For the text-containing cell, return its midpoint in (x, y) coordinate format. 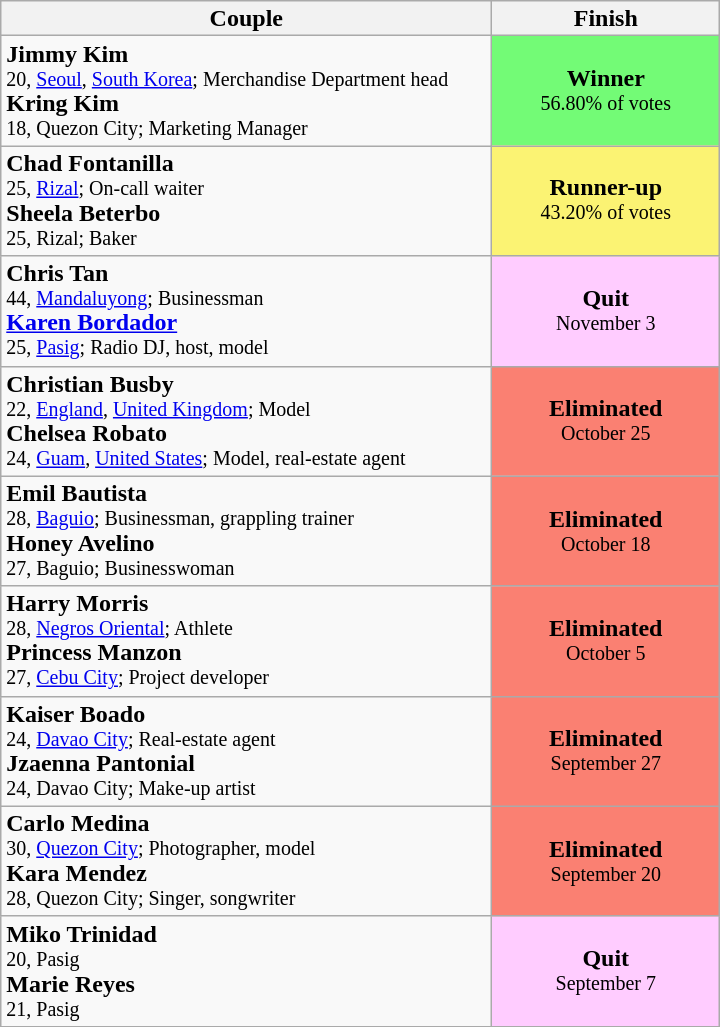
Chris Tan 44, Mandaluyong; BusinessmanKaren Bordador25, Pasig; Radio DJ, host, model (246, 311)
Harry Morris 28, Negros Oriental; AthletePrincess Manzon27, Cebu City; Project developer (246, 641)
Kaiser Boado 24, Davao City; Real-estate agentJzaenna Pantonial24, Davao City; Make-up artist (246, 751)
EliminatedSeptember 20 (606, 861)
Christian Busby 22, England, United Kingdom; ModelChelsea Robato24, Guam, United States; Model, real-estate agent (246, 421)
Emil Bautista 28, Baguio; Businessman, grappling trainerHoney Avelino27, Baguio; Businesswoman (246, 531)
Couple (246, 18)
Miko Trinidad 20, PasigMarie Reyes21, Pasig (246, 971)
EliminatedOctober 25 (606, 421)
QuitNovember 3 (606, 311)
Eliminated October 18 (606, 531)
EliminatedOctober 5 (606, 641)
Runner-up43.20% of votes (606, 201)
Jimmy Kim 20, Seoul, South Korea; Merchandise Department headKring Kim18, Quezon City; Marketing Manager (246, 91)
Carlo Medina 30, Quezon City; Photographer, modelKara Mendez28, Quezon City; Singer, songwriter (246, 861)
Chad Fontanilla 25, Rizal; On-call waiterSheela Beterbo25, Rizal; Baker (246, 201)
QuitSeptember 7 (606, 971)
Winner56.80% of votes (606, 91)
Finish (606, 18)
EliminatedSeptember 27 (606, 751)
